Determine the (x, y) coordinate at the center of the cell enclosing the given text.  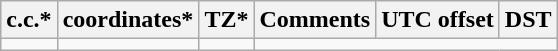
c.c.* (29, 20)
DST (528, 20)
TZ* (226, 20)
coordinates* (128, 20)
Comments (315, 20)
UTC offset (438, 20)
